Pinpoint the cell where the given text exists, returning its (x, y) midpoint coordinate. 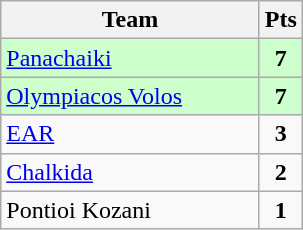
EAR (130, 134)
2 (280, 172)
Team (130, 20)
Chalkida (130, 172)
3 (280, 134)
Panachaiki (130, 58)
Pts (280, 20)
Olympiacos Volos (130, 96)
Pontioi Kozani (130, 210)
1 (280, 210)
